Provide the [x, y] coordinate of the cell's center where the given text is located.  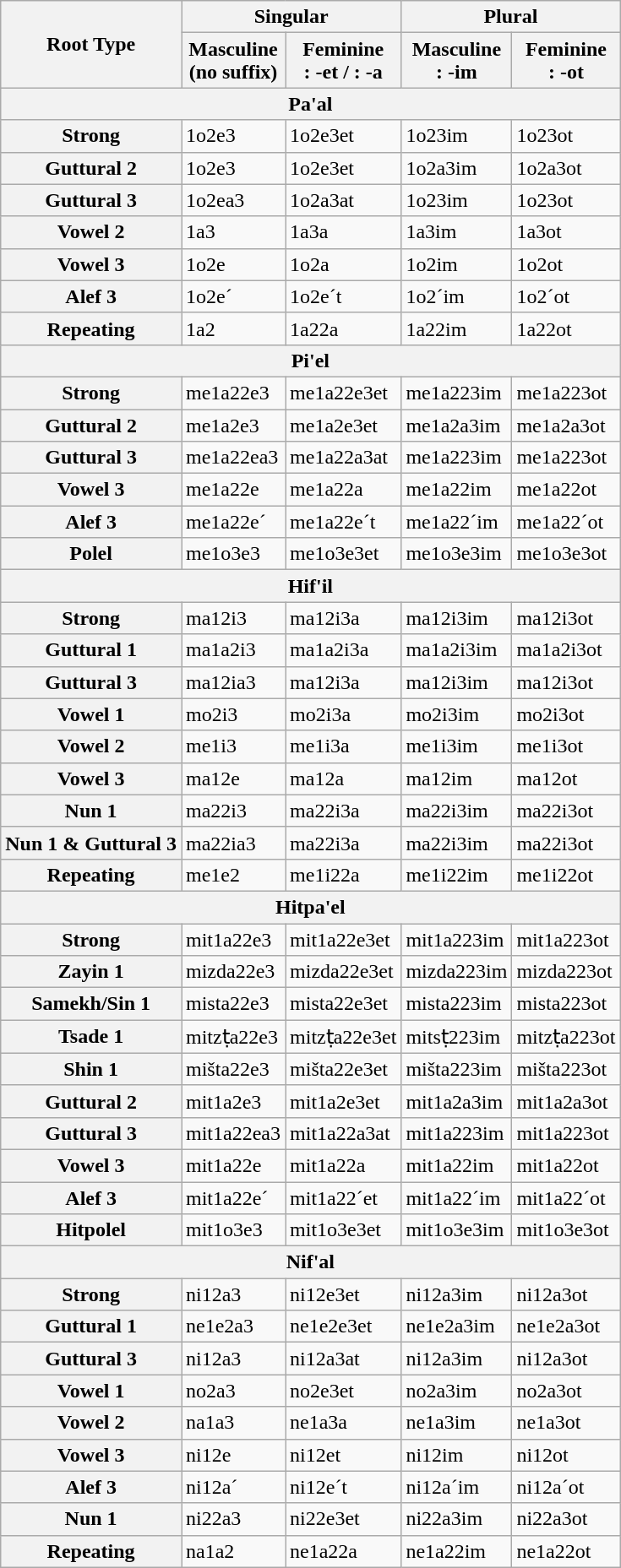
ma12a [343, 779]
me1a22a3at [343, 458]
me1a22e3 [233, 393]
mit1a22e´ [233, 1198]
me1a22e´ [233, 522]
1o2´im [456, 296]
mit1a2e3 [233, 1101]
ma12e [233, 779]
ne1a22im [456, 1551]
mitzṭa22e3et [343, 1037]
mitzṭa223ot [566, 1037]
me1i3 [233, 746]
1o2a3at [343, 200]
mista22e3 [233, 1004]
ma12i3 [233, 618]
mitzṭa22e3 [233, 1037]
me1o3e3im [456, 554]
Nif'al [311, 1262]
ni22a3 [233, 1519]
mizda22e3et [343, 972]
Hitpa'el [311, 907]
mitsṭ223im [456, 1037]
ne1e2a3 [233, 1327]
Singular [291, 17]
mit1a22´ot [566, 1198]
na1a3 [233, 1423]
1o2a3im [456, 168]
mit1a22e3 [233, 940]
ni12im [456, 1455]
1o2ea3 [233, 200]
ni12ot [566, 1455]
mizda223im [456, 972]
ma1a2i3 [233, 650]
mit1a22ot [566, 1165]
Plural [510, 17]
mit1a22a [343, 1165]
Hitpolel [91, 1230]
me1i22a [343, 875]
1a3ot [566, 232]
mit1a22e3et [343, 940]
me1a22ea3 [233, 458]
Nun 1 & Guttural 3 [91, 843]
mit1a22ea3 [233, 1133]
mit1o3e3im [456, 1230]
ma1a2i3im [456, 650]
1a22ot [566, 328]
mizda223ot [566, 972]
ni22a3im [456, 1519]
1o2e [233, 264]
Samekh/Sin 1 [91, 1004]
mit1a22´im [456, 1198]
mit1a2a3ot [566, 1101]
me1e2 [233, 875]
me1a2a3im [456, 425]
ni12e [233, 1455]
no2a3 [233, 1391]
me1i3ot [566, 746]
mišta22e3 [233, 1069]
ne1e2a3ot [566, 1327]
1a2 [233, 328]
ma1a2i3a [343, 650]
mista22e3et [343, 1004]
ni12a´im [456, 1487]
1o2a3ot [566, 168]
mo2i3im [456, 714]
me1a22e3et [343, 393]
1o2im [456, 264]
Root Type [91, 44]
1o2e´ [233, 296]
ne1a22a [343, 1551]
ni12a´ [233, 1487]
1o2ot [566, 264]
ma12im [456, 779]
1a22a [343, 328]
ne1a3a [343, 1423]
mit1a22e [233, 1165]
me1o3e3et [343, 554]
me1o3e3 [233, 554]
1a3a [343, 232]
ni22a3ot [566, 1519]
me1a2e3et [343, 425]
me1a22e [233, 490]
ne1a3ot [566, 1423]
mit1o3e3et [343, 1230]
Feminine : -et / : -a [343, 61]
Tsade 1 [91, 1037]
1a3im [456, 232]
mo2i3 [233, 714]
no2a3im [456, 1391]
na1a2 [233, 1551]
mit1a2a3im [456, 1101]
ni12e3et [343, 1294]
Masculine : -im [456, 61]
ni12a3at [343, 1359]
ma1a2i3ot [566, 650]
me1a2e3 [233, 425]
Pi'el [311, 361]
1o2a [343, 264]
mišta223ot [566, 1069]
me1o3e3ot [566, 554]
Feminine : -ot [566, 61]
ma12ia3 [233, 682]
mit1a22im [456, 1165]
me1a22ot [566, 490]
ma22i3 [233, 811]
me1i3a [343, 746]
mit1a22a3at [343, 1133]
mo2i3ot [566, 714]
mizda22e3 [233, 972]
no2e3et [343, 1391]
1a3 [233, 232]
ne1a3im [456, 1423]
ni12et [343, 1455]
ma22ia3 [233, 843]
me1i22ot [566, 875]
Hif'il [311, 586]
no2a3ot [566, 1391]
Polel [91, 554]
mit1a2e3et [343, 1101]
ne1e2a3im [456, 1327]
mišta223im [456, 1069]
ne1e2e3et [343, 1327]
ni22e3et [343, 1519]
Masculine(no suffix) [233, 61]
me1a22a [343, 490]
mista223im [456, 1004]
mišta22e3et [343, 1069]
me1i22im [456, 875]
mo2i3a [343, 714]
me1a22e´t [343, 522]
me1i3im [456, 746]
me1a2a3ot [566, 425]
me1a22´ot [566, 522]
Shin 1 [91, 1069]
mit1o3e3ot [566, 1230]
ni12a´ot [566, 1487]
me1a22´im [456, 522]
1a22im [456, 328]
mista223ot [566, 1004]
Zayin 1 [91, 972]
ni12e´t [343, 1487]
ma12ot [566, 779]
ne1a22ot [566, 1551]
1o2e´t [343, 296]
1o2´ot [566, 296]
mit1a22´et [343, 1198]
me1a22im [456, 490]
Pa'al [311, 104]
mit1o3e3 [233, 1230]
